Identify which cell holds the provided text, then report its (X, Y) central coordinate. 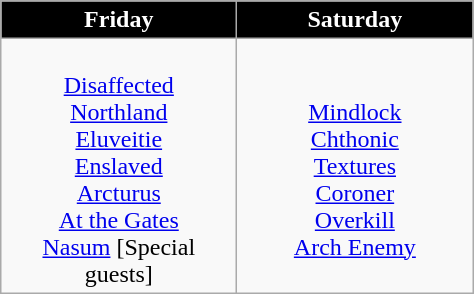
Disaffected Northland Eluveitie Enslaved Arcturus At the Gates Nasum [Special guests] (119, 166)
Mindlock Chthonic Textures Coroner Overkill Arch Enemy (355, 166)
Friday (119, 20)
Saturday (355, 20)
